For the text-containing cell, return its midpoint in (X, Y) coordinate format. 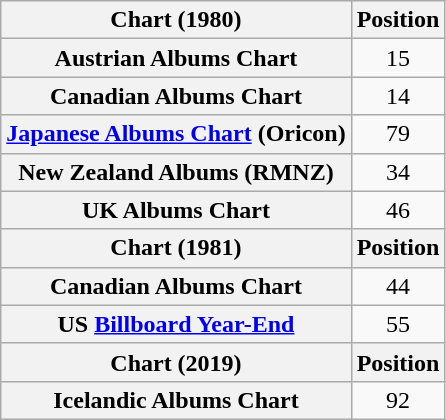
UK Albums Chart (176, 210)
Japanese Albums Chart (Oricon) (176, 134)
US Billboard Year-End (176, 324)
46 (398, 210)
Austrian Albums Chart (176, 58)
Chart (2019) (176, 362)
92 (398, 400)
44 (398, 286)
15 (398, 58)
55 (398, 324)
Icelandic Albums Chart (176, 400)
Chart (1980) (176, 20)
79 (398, 134)
New Zealand Albums (RMNZ) (176, 172)
34 (398, 172)
14 (398, 96)
Chart (1981) (176, 248)
